Locate the cell with the specified text and output its (x, y) center coordinate. 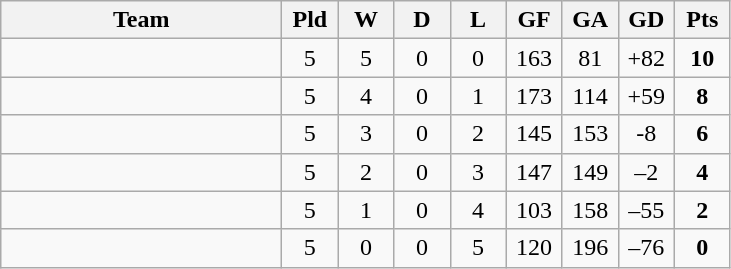
+59 (646, 96)
GD (646, 20)
163 (534, 58)
158 (590, 210)
W (366, 20)
103 (534, 210)
–76 (646, 248)
–55 (646, 210)
Pts (702, 20)
D (422, 20)
173 (534, 96)
196 (590, 248)
Team (142, 20)
Pld (310, 20)
145 (534, 134)
153 (590, 134)
147 (534, 172)
GF (534, 20)
L (478, 20)
149 (590, 172)
114 (590, 96)
120 (534, 248)
10 (702, 58)
+82 (646, 58)
8 (702, 96)
81 (590, 58)
–2 (646, 172)
6 (702, 134)
GA (590, 20)
-8 (646, 134)
